Search for the cell housing the specified text and yield its (x, y) center coordinate. 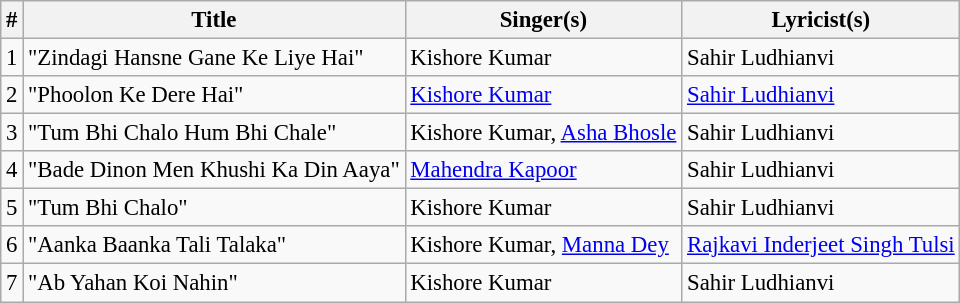
"Zindagi Hansne Gane Ke Liye Hai" (214, 58)
"Bade Dinon Men Khushi Ka Din Aaya" (214, 170)
"Phoolon Ke Dere Hai" (214, 95)
Kishore Kumar, Asha Bhosle (544, 133)
1 (12, 58)
# (12, 20)
6 (12, 245)
"Tum Bhi Chalo" (214, 208)
2 (12, 95)
Lyricist(s) (821, 20)
Title (214, 20)
Singer(s) (544, 20)
5 (12, 208)
Mahendra Kapoor (544, 170)
"Ab Yahan Koi Nahin" (214, 283)
3 (12, 133)
"Aanka Baanka Tali Talaka" (214, 245)
"Tum Bhi Chalo Hum Bhi Chale" (214, 133)
7 (12, 283)
4 (12, 170)
Rajkavi Inderjeet Singh Tulsi (821, 245)
Kishore Kumar, Manna Dey (544, 245)
